For the text-containing cell, return its midpoint in [X, Y] coordinate format. 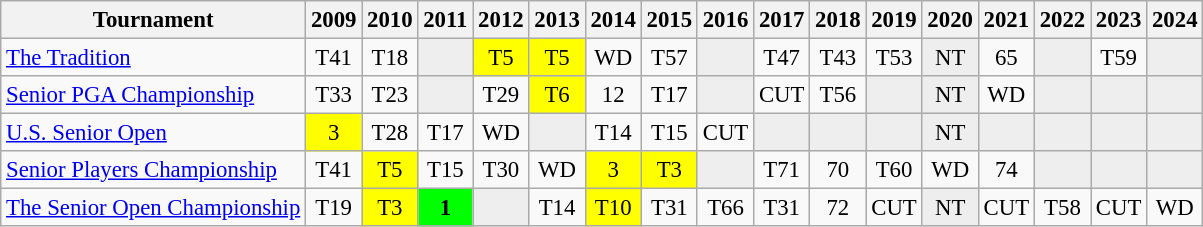
2017 [782, 20]
T10 [613, 208]
T23 [390, 95]
70 [838, 170]
2012 [501, 20]
T56 [838, 95]
65 [1006, 58]
T53 [894, 58]
2014 [613, 20]
2021 [1006, 20]
T28 [390, 133]
U.S. Senior Open [154, 133]
T58 [1062, 208]
T47 [782, 58]
T59 [1119, 58]
T57 [669, 58]
T60 [894, 170]
2010 [390, 20]
T18 [390, 58]
2019 [894, 20]
2015 [669, 20]
2009 [334, 20]
The Senior Open Championship [154, 208]
Tournament [154, 20]
T6 [557, 95]
2020 [950, 20]
2022 [1062, 20]
Senior Players Championship [154, 170]
Senior PGA Championship [154, 95]
74 [1006, 170]
T30 [501, 170]
T43 [838, 58]
72 [838, 208]
2024 [1175, 20]
T66 [725, 208]
2011 [446, 20]
T33 [334, 95]
12 [613, 95]
1 [446, 208]
2013 [557, 20]
2016 [725, 20]
2018 [838, 20]
T19 [334, 208]
2023 [1119, 20]
T71 [782, 170]
T29 [501, 95]
The Tradition [154, 58]
